Scan for the cell matching the given text and deliver its [x, y] coordinate at center. 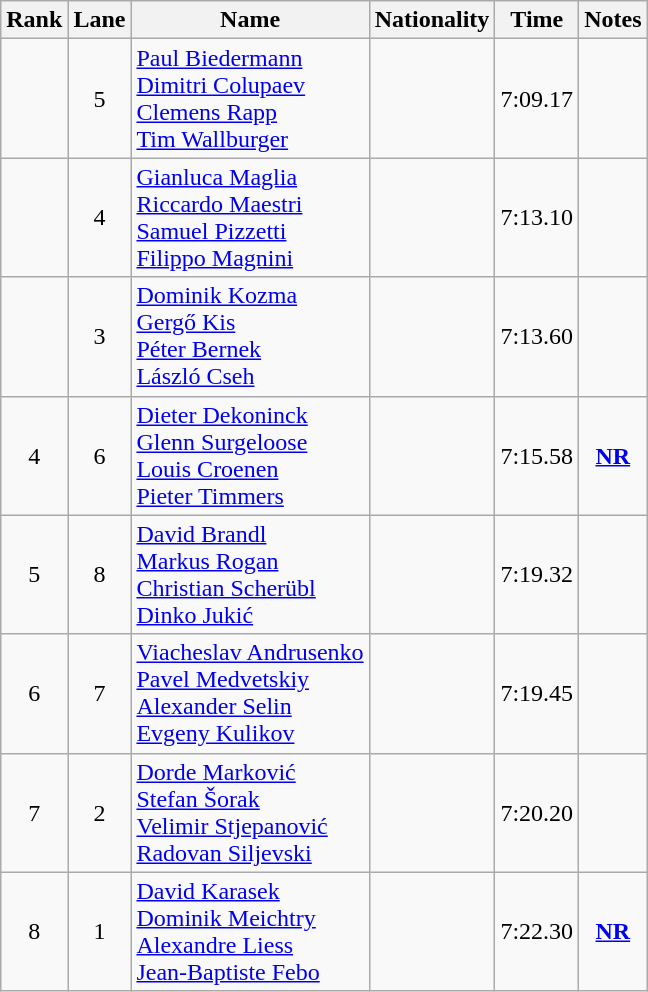
7:22.30 [537, 932]
2 [100, 812]
Paul BiedermannDimitri ColupaevClemens RappTim Wallburger [250, 98]
Nationality [432, 20]
Time [537, 20]
7:13.10 [537, 218]
Dieter DekoninckGlenn SurgelooseLouis CroenenPieter Timmers [250, 456]
Dorde MarkovićStefan ŠorakVelimir StjepanovićRadovan Siljevski [250, 812]
1 [100, 932]
7:13.60 [537, 336]
Dominik KozmaGergő KisPéter BernekLászló Cseh [250, 336]
7:09.17 [537, 98]
Rank [34, 20]
Notes [613, 20]
7:19.32 [537, 574]
7:19.45 [537, 694]
Lane [100, 20]
Viacheslav AndrusenkoPavel MedvetskiyAlexander SelinEvgeny Kulikov [250, 694]
7:15.58 [537, 456]
David KarasekDominik MeichtryAlexandre LiessJean-Baptiste Febo [250, 932]
7:20.20 [537, 812]
David BrandlMarkus RoganChristian ScherüblDinko Jukić [250, 574]
Name [250, 20]
Gianluca MagliaRiccardo MaestriSamuel PizzettiFilippo Magnini [250, 218]
3 [100, 336]
